Provide the (x, y) coordinate of the cell's center where the given text is located.  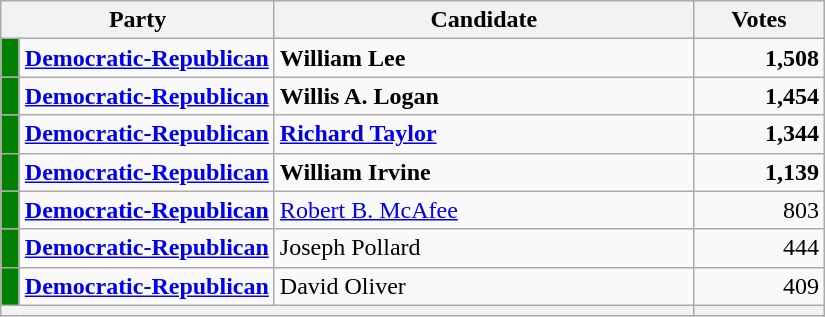
409 (758, 286)
1,454 (758, 96)
Party (138, 20)
Robert B. McAfee (484, 210)
Willis A. Logan (484, 96)
William Lee (484, 58)
Votes (758, 20)
1,344 (758, 134)
803 (758, 210)
1,508 (758, 58)
David Oliver (484, 286)
Richard Taylor (484, 134)
Joseph Pollard (484, 248)
Candidate (484, 20)
444 (758, 248)
1,139 (758, 172)
William Irvine (484, 172)
